For the text-containing cell, return its midpoint in [x, y] coordinate format. 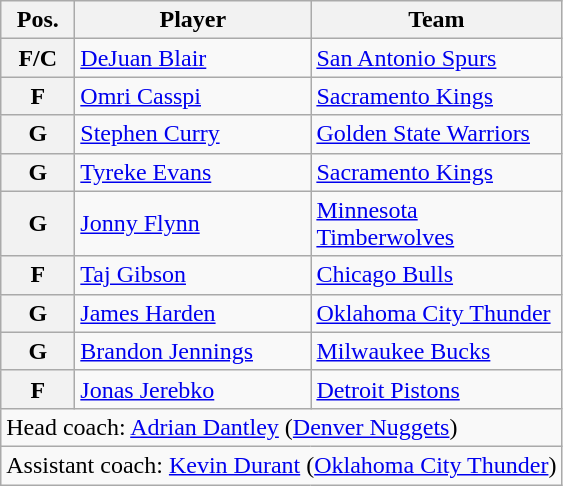
Taj Gibson [193, 275]
DeJuan Blair [193, 58]
Head coach: Adrian Dantley (Denver Nuggets) [282, 427]
Detroit Pistons [436, 389]
Player [193, 20]
F/C [38, 58]
Stephen Curry [193, 134]
Milwaukee Bucks [436, 351]
Chicago Bulls [436, 275]
Jonny Flynn [193, 224]
Tyreke Evans [193, 172]
San Antonio Spurs [436, 58]
Golden State Warriors [436, 134]
James Harden [193, 313]
Minnesota Timberwolves [436, 224]
Pos. [38, 20]
Omri Casspi [193, 96]
Assistant coach: Kevin Durant (Oklahoma City Thunder) [282, 465]
Team [436, 20]
Oklahoma City Thunder [436, 313]
Brandon Jennings [193, 351]
Jonas Jerebko [193, 389]
